Detect which cell encompasses the target text, then output its (X, Y) center coordinate. 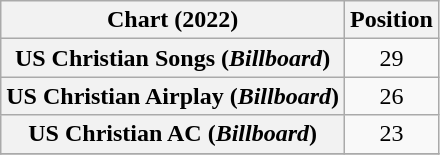
Chart (2022) (173, 20)
26 (392, 96)
US Christian Songs (Billboard) (173, 58)
US Christian Airplay (Billboard) (173, 96)
US Christian AC (Billboard) (173, 134)
29 (392, 58)
23 (392, 134)
Position (392, 20)
